From the cell containing the given text, extract its center point as [x, y] coordinate. 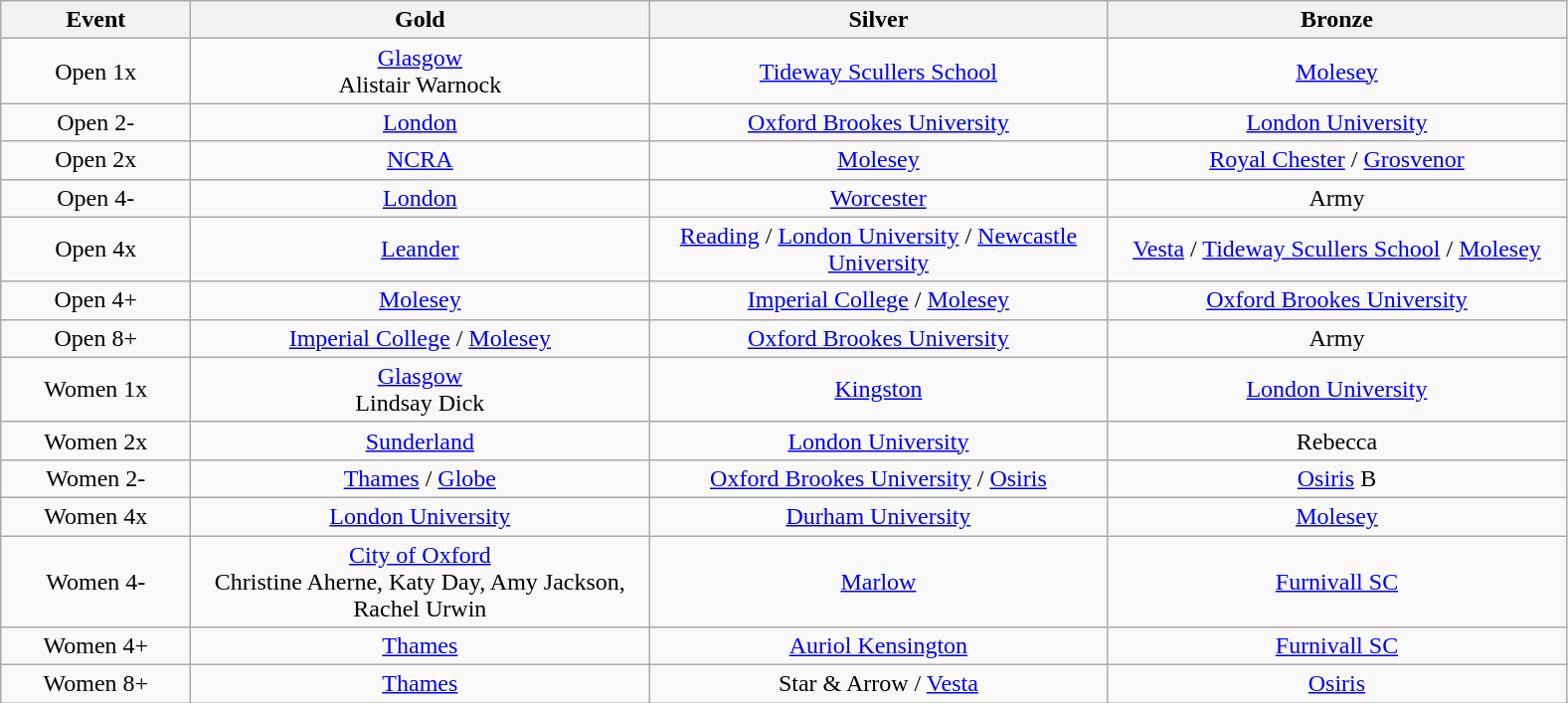
Open 1x [95, 72]
Open 4+ [95, 300]
Osiris B [1336, 478]
Leander [420, 249]
Gold [420, 20]
Women 4- [95, 581]
Vesta / Tideway Scullers School / Molesey [1336, 249]
Silver [879, 20]
Durham University [879, 516]
Osiris [1336, 684]
Star & Arrow / Vesta [879, 684]
Kingston [879, 390]
Open 4x [95, 249]
Reading / London University / Newcastle University [879, 249]
City of OxfordChristine Aherne, Katy Day, Amy Jackson, Rachel Urwin [420, 581]
Open 4- [95, 198]
Tideway Scullers School [879, 72]
Auriol Kensington [879, 646]
Marlow [879, 581]
Women 1x [95, 390]
Women 8+ [95, 684]
Event [95, 20]
Open 2x [95, 160]
Thames / Globe [420, 478]
Bronze [1336, 20]
Oxford Brookes University / Osiris [879, 478]
NCRA [420, 160]
Worcester [879, 198]
Women 4+ [95, 646]
Women 2x [95, 440]
Open 8+ [95, 338]
Women 4x [95, 516]
Royal Chester / Grosvenor [1336, 160]
Open 2- [95, 122]
Women 2- [95, 478]
Sunderland [420, 440]
GlasgowLindsay Dick [420, 390]
Rebecca [1336, 440]
Glasgow Alistair Warnock [420, 72]
